Output the [X, Y] coordinate of the center of the cell containing the given text.  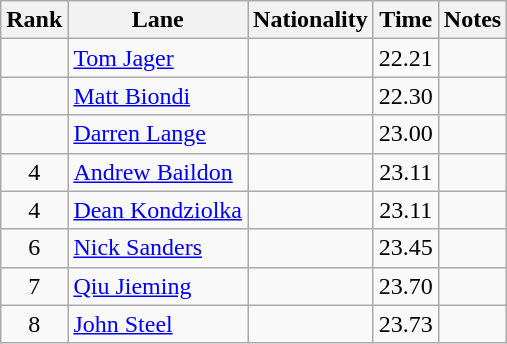
7 [34, 286]
Time [406, 20]
8 [34, 324]
Dean Kondziolka [158, 210]
22.30 [406, 96]
Nationality [311, 20]
Qiu Jieming [158, 286]
Tom Jager [158, 58]
Matt Biondi [158, 96]
Lane [158, 20]
22.21 [406, 58]
Darren Lange [158, 134]
23.45 [406, 248]
Notes [472, 20]
23.00 [406, 134]
23.73 [406, 324]
Andrew Baildon [158, 172]
23.70 [406, 286]
Nick Sanders [158, 248]
Rank [34, 20]
6 [34, 248]
John Steel [158, 324]
